Output the [X, Y] coordinate of the center of the cell containing the given text.  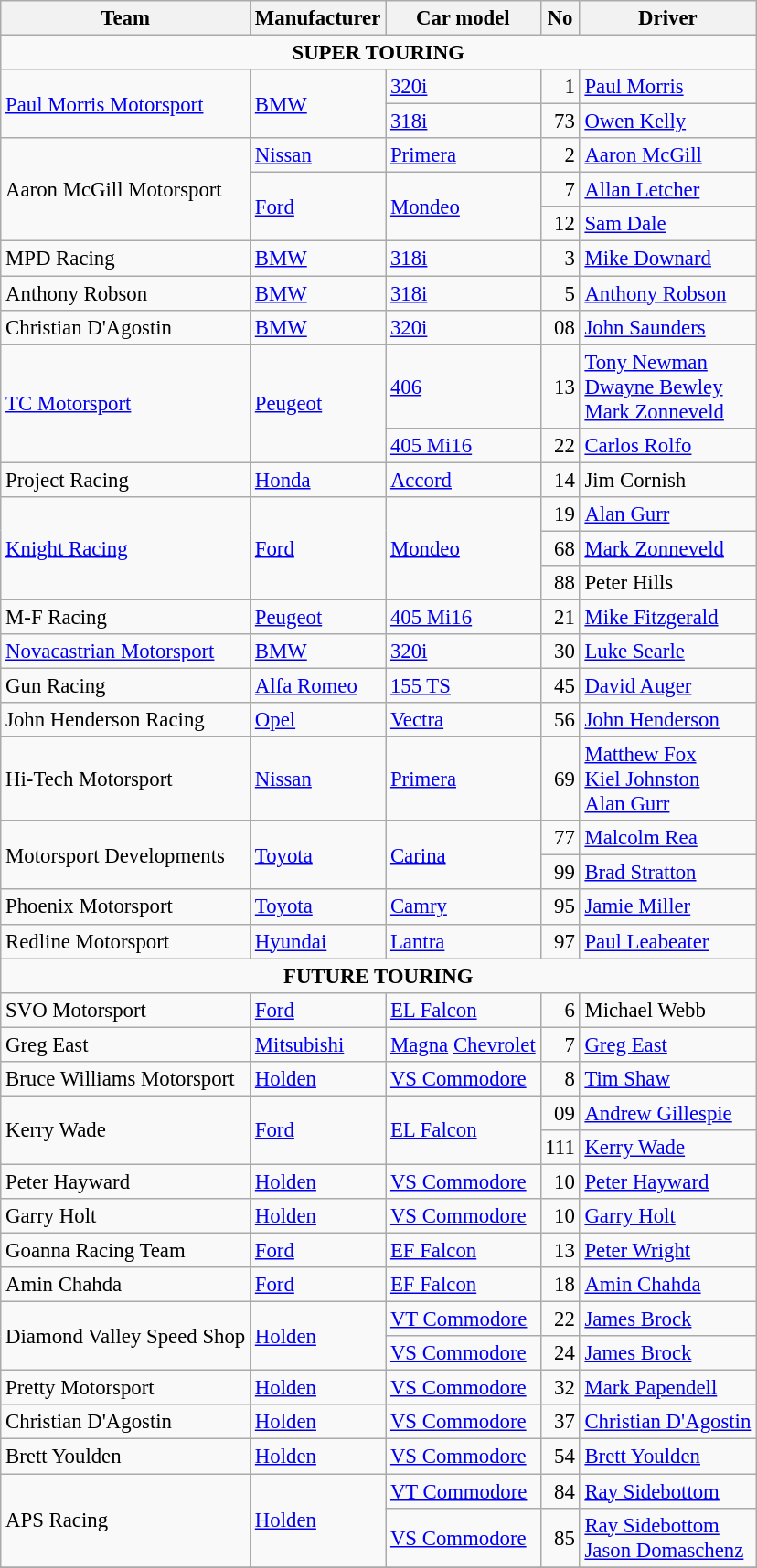
Paul Leabeater [667, 941]
5 [560, 293]
Owen Kelly [667, 122]
97 [560, 941]
Jim Cornish [667, 480]
Carina [463, 855]
73 [560, 122]
Mitsubishi [318, 1044]
TC Motorsport [126, 404]
Paul Morris Motorsport [126, 104]
Paul Morris [667, 87]
Novacastrian Motorsport [126, 652]
08 [560, 327]
John Henderson Racing [126, 720]
Mark Papendell [667, 1388]
FUTURE TOURING [378, 976]
Magna Chevrolet [463, 1044]
19 [560, 514]
155 TS [463, 686]
95 [560, 907]
Knight Racing [126, 548]
Peter Wright [667, 1251]
Ray Sidebottom Jason Domaschenz [667, 1537]
John Henderson [667, 720]
Car model [463, 18]
18 [560, 1285]
Mike Fitzgerald [667, 617]
09 [560, 1113]
Sam Dale [667, 224]
56 [560, 720]
Aaron McGill Motorsport [126, 190]
Andrew Gillespie [667, 1113]
SVO Motorsport [126, 1010]
Mark Zonneveld [667, 548]
85 [560, 1537]
68 [560, 548]
MPD Racing [126, 259]
Vectra [463, 720]
111 [560, 1148]
Pretty Motorsport [126, 1388]
Luke Searle [667, 652]
3 [560, 259]
30 [560, 652]
Lantra [463, 941]
Honda [318, 480]
69 [560, 779]
84 [560, 1491]
Accord [463, 480]
Opel [318, 720]
99 [560, 873]
Alfa Romeo [318, 686]
Mike Downard [667, 259]
Michael Webb [667, 1010]
8 [560, 1079]
54 [560, 1457]
Motorsport Developments [126, 855]
David Auger [667, 686]
Team [126, 18]
No [560, 18]
14 [560, 480]
Gun Racing [126, 686]
Brad Stratton [667, 873]
Matthew Fox Kiel Johnston Alan Gurr [667, 779]
M-F Racing [126, 617]
6 [560, 1010]
Manufacturer [318, 18]
32 [560, 1388]
John Saunders [667, 327]
21 [560, 617]
Camry [463, 907]
2 [560, 155]
Project Racing [126, 480]
Phoenix Motorsport [126, 907]
Tim Shaw [667, 1079]
Aaron McGill [667, 155]
Bruce Williams Motorsport [126, 1079]
Diamond Valley Speed Shop [126, 1336]
Jamie Miller [667, 907]
APS Racing [126, 1520]
Malcolm Rea [667, 838]
77 [560, 838]
12 [560, 224]
Tony Newman Dwayne Bewley Mark Zonneveld [667, 387]
Allan Letcher [667, 190]
1 [560, 87]
45 [560, 686]
Ray Sidebottom [667, 1491]
37 [560, 1423]
Alan Gurr [667, 514]
Peter Hills [667, 583]
24 [560, 1353]
SUPER TOURING [378, 53]
Carlos Rolfo [667, 445]
88 [560, 583]
406 [463, 387]
Hi-Tech Motorsport [126, 779]
Driver [667, 18]
Hyundai [318, 941]
Redline Motorsport [126, 941]
Goanna Racing Team [126, 1251]
